From the cell containing the given text, extract its center point as [x, y] coordinate. 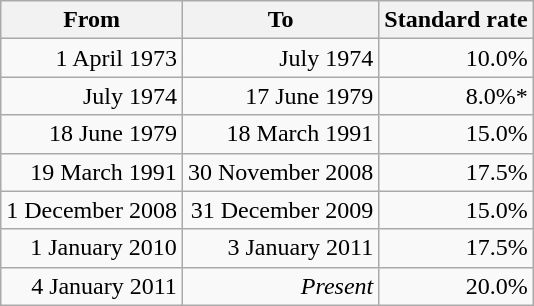
30 November 2008 [280, 172]
Standard rate [456, 20]
18 June 1979 [92, 134]
31 December 2009 [280, 210]
3 January 2011 [280, 248]
10.0% [456, 58]
1 January 2010 [92, 248]
18 March 1991 [280, 134]
To [280, 20]
20.0% [456, 286]
From [92, 20]
1 April 1973 [92, 58]
1 December 2008 [92, 210]
8.0%* [456, 96]
19 March 1991 [92, 172]
17 June 1979 [280, 96]
4 January 2011 [92, 286]
Present [280, 286]
